Determine the [X, Y] coordinate at the center of the cell enclosing the given text.  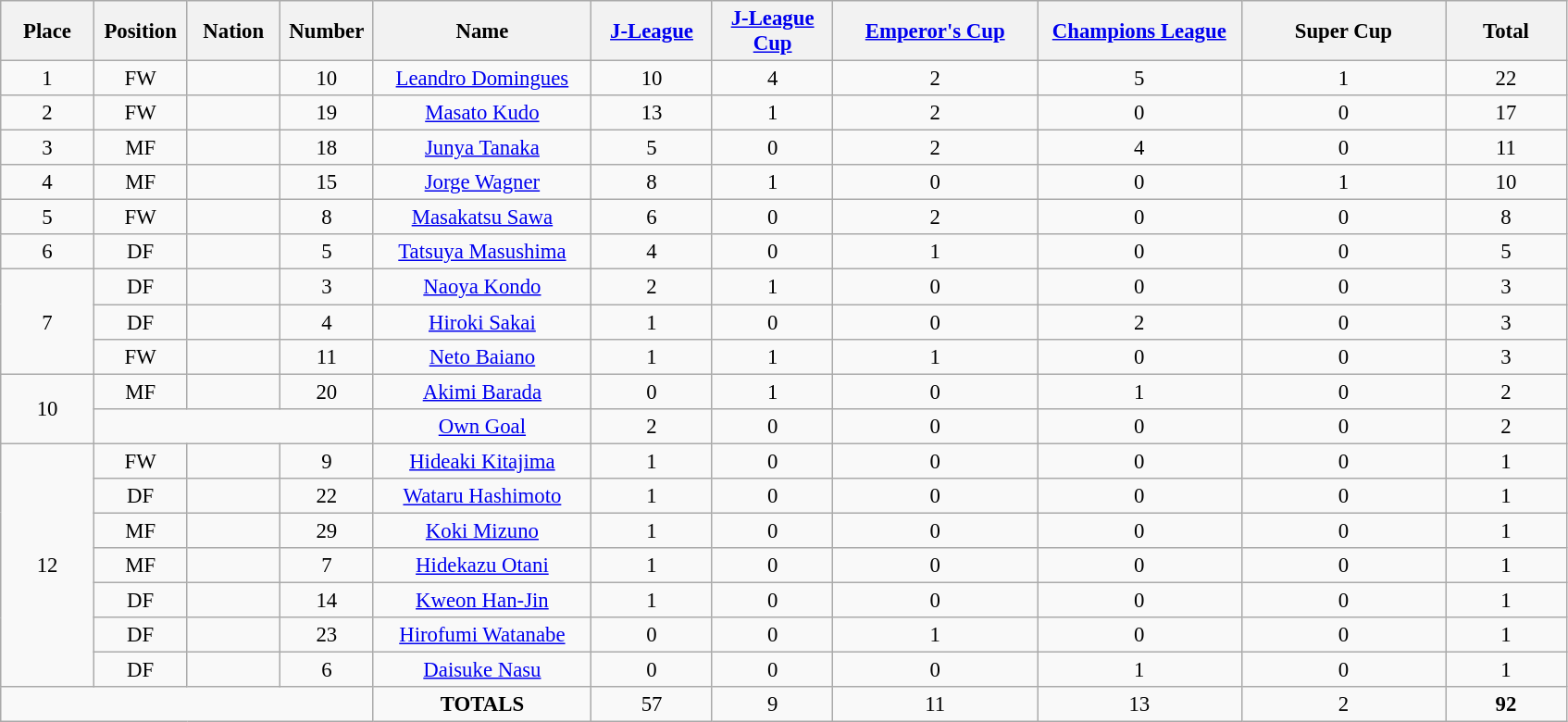
19 [328, 113]
12 [48, 565]
Place [48, 31]
17 [1507, 113]
20 [328, 392]
18 [328, 148]
23 [328, 635]
Total [1507, 31]
Masato Kudo [482, 113]
J-League [652, 31]
Hidekazu Otani [482, 566]
Junya Tanaka [482, 148]
Koki Mizuno [482, 530]
Masakatsu Sawa [482, 218]
Jorge Wagner [482, 182]
92 [1507, 704]
Super Cup [1344, 31]
Hiroki Sakai [482, 322]
Akimi Barada [482, 392]
14 [328, 600]
Name [482, 31]
J-League Cup [772, 31]
Leandro Domingues [482, 79]
Position [141, 31]
Nation [233, 31]
Number [328, 31]
Daisuke Nasu [482, 670]
Naoya Kondo [482, 287]
Own Goal [482, 426]
Wataru Hashimoto [482, 496]
Champions League [1139, 31]
Hideaki Kitajima [482, 461]
TOTALS [482, 704]
15 [328, 182]
Hirofumi Watanabe [482, 635]
29 [328, 530]
Neto Baiano [482, 356]
Emperor's Cup [935, 31]
Tatsuya Masushima [482, 253]
Kweon Han-Jin [482, 600]
57 [652, 704]
